For the text-containing cell, return its midpoint in [X, Y] coordinate format. 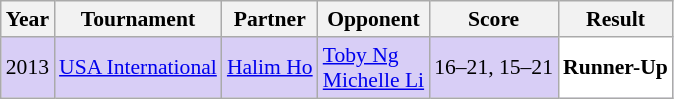
Year [28, 19]
2013 [28, 68]
Tournament [138, 19]
Opponent [374, 19]
Runner-Up [616, 68]
Score [494, 19]
Result [616, 19]
Partner [270, 19]
USA International [138, 68]
Toby NgMichelle Li [374, 68]
Halim Ho [270, 68]
16–21, 15–21 [494, 68]
